Output the (X, Y) coordinate of the center of the cell containing the given text.  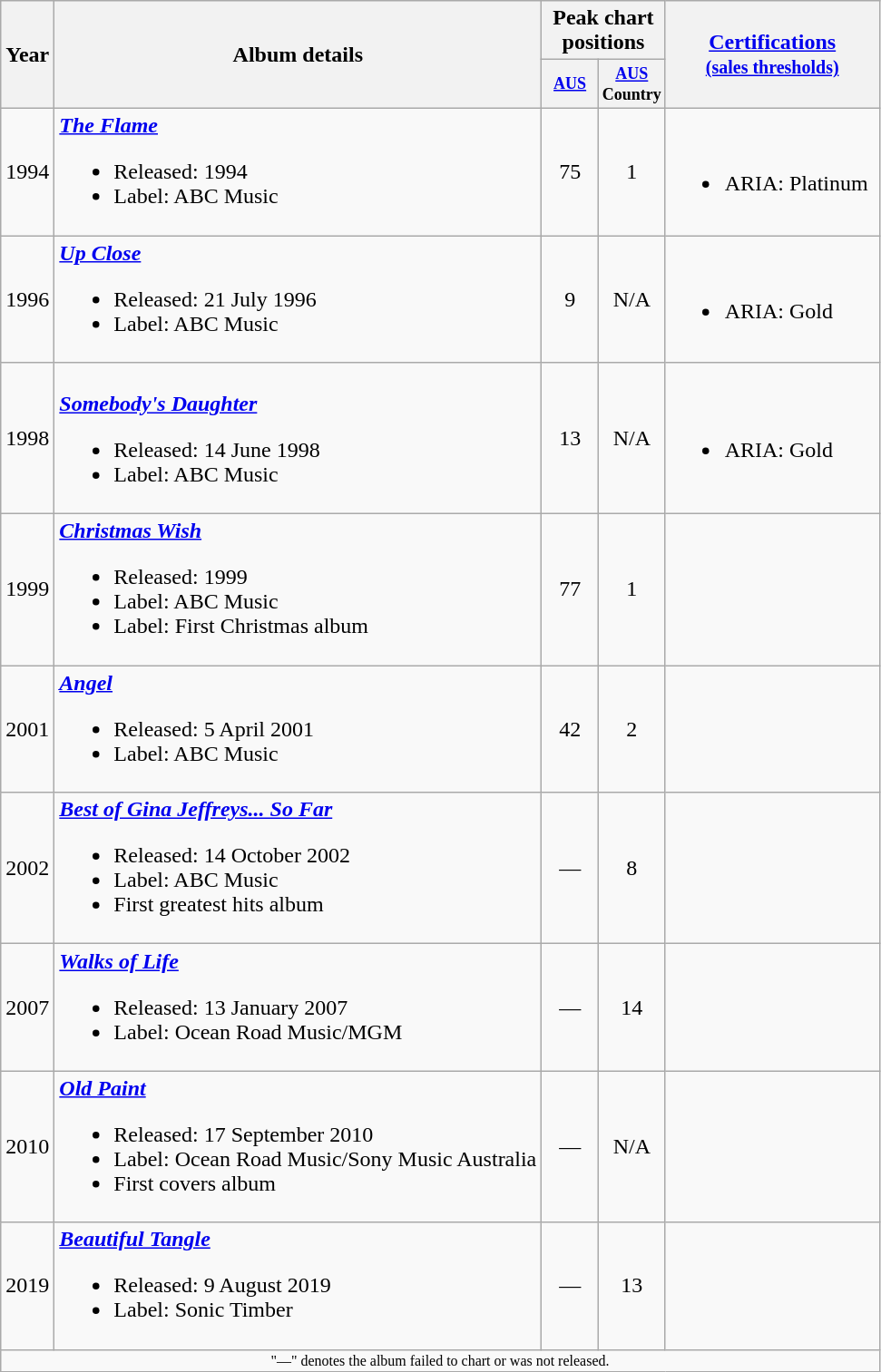
1996 (27, 299)
Up CloseReleased: 21 July 1996Label: ABC Music (298, 299)
AngelReleased: 5 April 2001Label: ABC Music (298, 729)
"—" denotes the album failed to chart or was not released. (440, 1360)
Christmas WishReleased: 1999Label: ABC MusicLabel: First Christmas album (298, 589)
2010 (27, 1146)
Somebody's DaughterReleased: 14 June 1998Label: ABC Music (298, 439)
2007 (27, 1007)
8 (631, 869)
1994 (27, 171)
The FlameReleased: 1994Label: ABC Music (298, 171)
2002 (27, 869)
Album details (298, 54)
Old PaintReleased: 17 September 2010Label: Ocean Road Music/Sony Music AustraliaFirst covers album (298, 1146)
75 (570, 171)
14 (631, 1007)
Best of Gina Jeffreys... So FarReleased: 14 October 2002Label: ABC MusicFirst greatest hits album (298, 869)
9 (570, 299)
Peak chart positions (603, 31)
1998 (27, 439)
Certifications(sales thresholds) (772, 54)
AUS Country (631, 84)
2 (631, 729)
1999 (27, 589)
42 (570, 729)
Walks of LifeReleased: 13 January 2007Label: Ocean Road Music/MGM (298, 1007)
Year (27, 54)
77 (570, 589)
ARIA: Platinum (772, 171)
Beautiful TangleReleased: 9 August 2019Label: Sonic Timber (298, 1286)
2019 (27, 1286)
2001 (27, 729)
AUS (570, 84)
